Determine the [X, Y] coordinate at the center of the cell enclosing the given text.  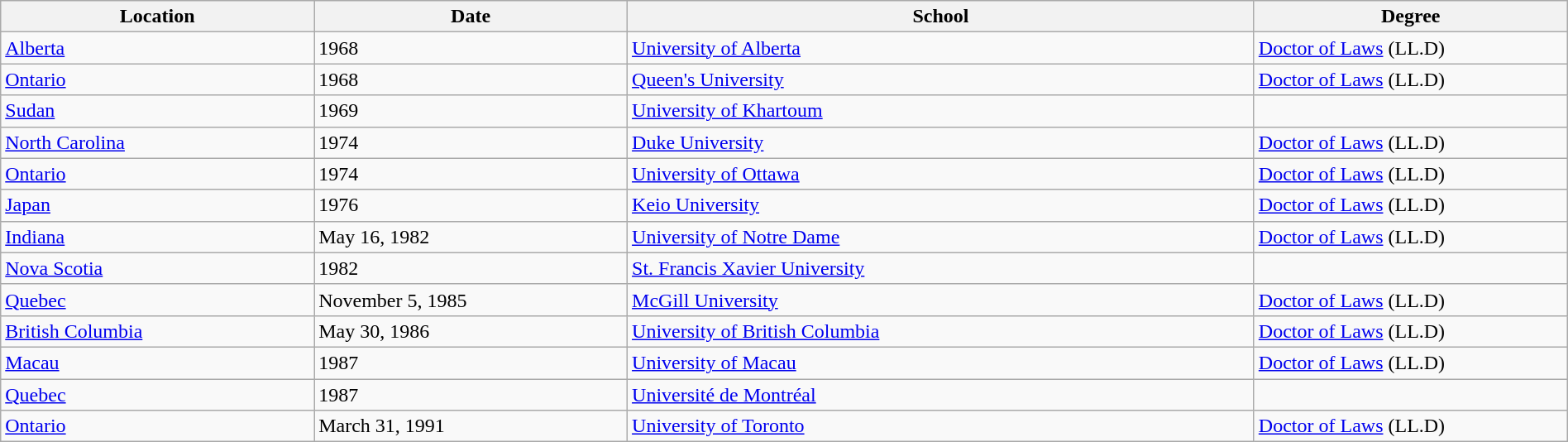
University of Toronto [941, 426]
University of British Columbia [941, 331]
Indiana [157, 237]
Duke University [941, 142]
1982 [471, 268]
University of Notre Dame [941, 237]
University of Macau [941, 363]
Keio University [941, 205]
1976 [471, 205]
May 30, 1986 [471, 331]
Alberta [157, 48]
May 16, 1982 [471, 237]
November 5, 1985 [471, 300]
March 31, 1991 [471, 426]
Sudan [157, 111]
Macau [157, 363]
St. Francis Xavier University [941, 268]
1969 [471, 111]
University of Khartoum [941, 111]
British Columbia [157, 331]
Degree [1411, 17]
North Carolina [157, 142]
Japan [157, 205]
Queen's University [941, 79]
University of Ottawa [941, 174]
Université de Montréal [941, 395]
Nova Scotia [157, 268]
Location [157, 17]
School [941, 17]
McGill University [941, 300]
University of Alberta [941, 48]
Date [471, 17]
